Locate the cell with the specified text and output its [x, y] center coordinate. 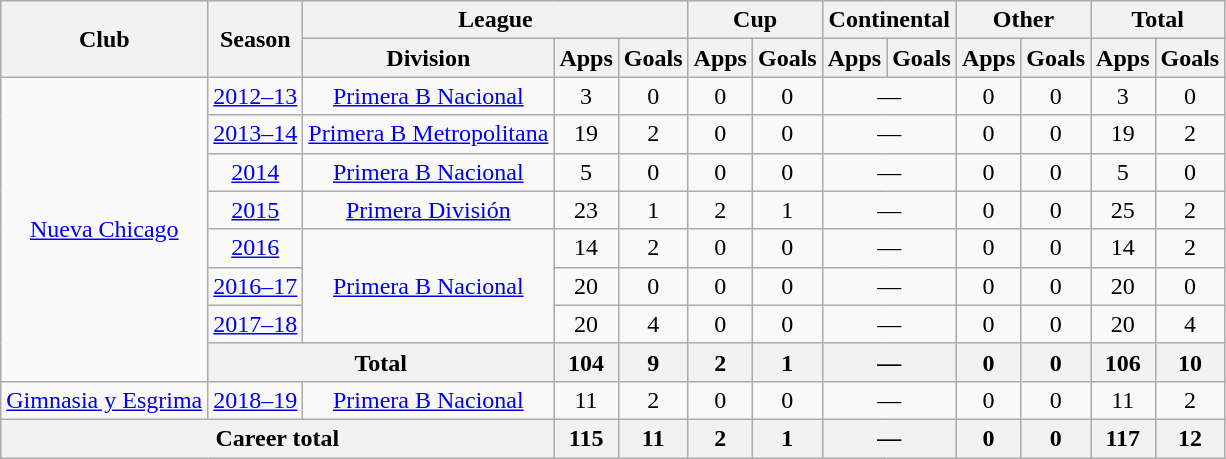
25 [1123, 210]
League [496, 20]
117 [1123, 438]
Primera B Metropolitana [428, 134]
2015 [256, 210]
10 [1190, 362]
Primera División [428, 210]
104 [586, 362]
Club [104, 39]
Career total [278, 438]
Other [1023, 20]
9 [653, 362]
2017–18 [256, 324]
Cup [755, 20]
12 [1190, 438]
106 [1123, 362]
Gimnasia y Esgrima [104, 400]
2016 [256, 248]
2013–14 [256, 134]
115 [586, 438]
Season [256, 39]
2014 [256, 172]
2016–17 [256, 286]
Continental [889, 20]
Nueva Chicago [104, 229]
23 [586, 210]
Division [428, 58]
2018–19 [256, 400]
2012–13 [256, 96]
